Scan for the cell matching the given text and deliver its [x, y] coordinate at center. 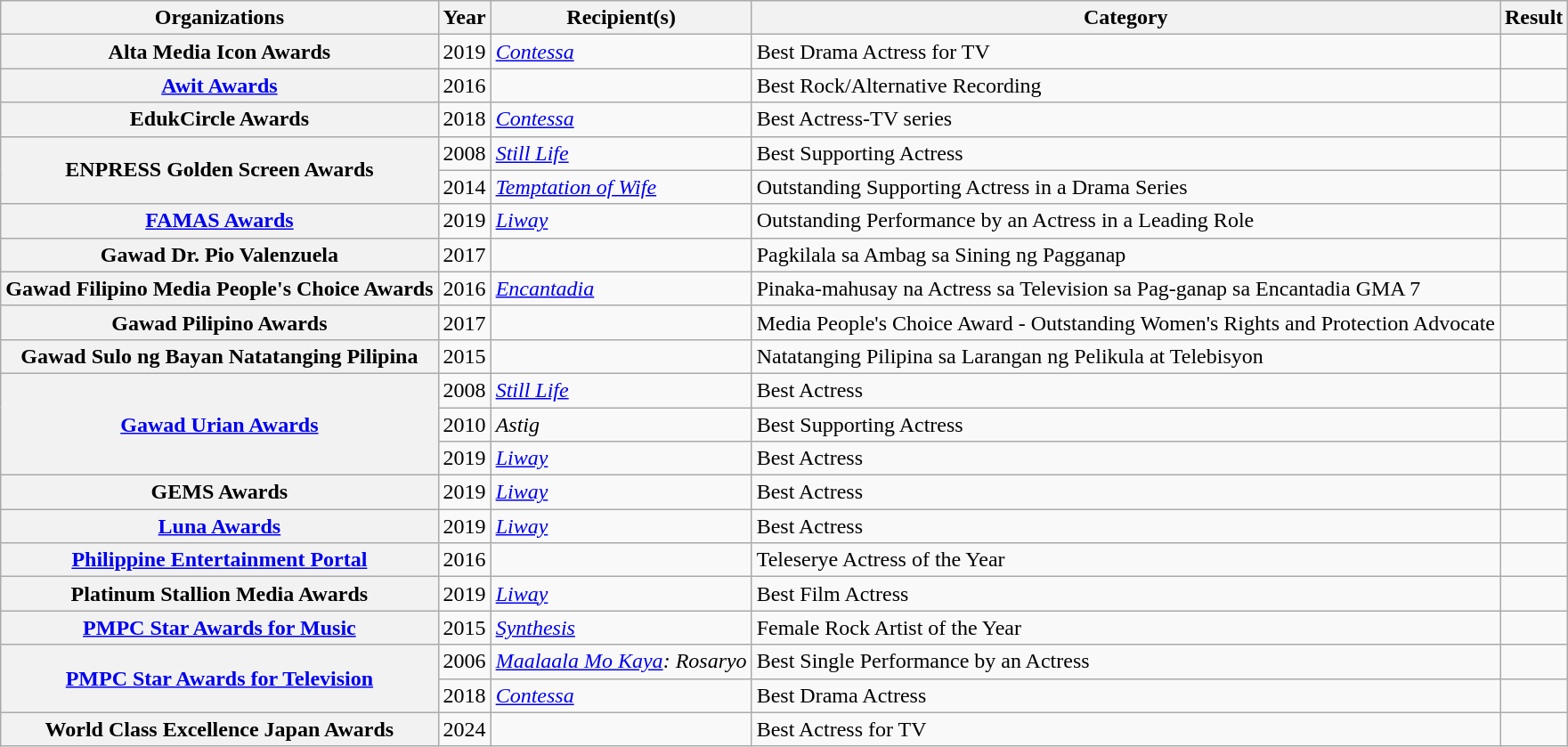
Media People's Choice Award - Outstanding Women's Rights and Protection Advocate [1125, 322]
Astig [622, 425]
Pinaka-mahusay na Actress sa Television sa Pag-ganap sa Encantadia GMA 7 [1125, 288]
2010 [465, 425]
Temptation of Wife [622, 187]
Outstanding Performance by an Actress in a Leading Role [1125, 221]
ENPRESS Golden Screen Awards [219, 170]
Best Rock/Alternative Recording [1125, 85]
Gawad Dr. Pio Valenzuela [219, 255]
Alta Media Icon Awards [219, 52]
Best Actress for TV [1125, 729]
Pagkilala sa Ambag sa Sining ng Pagganap [1125, 255]
Synthesis [622, 628]
EdukCircle Awards [219, 119]
Natatanging Pilipina sa Larangan ng Pelikula at Telebisyon [1125, 356]
Luna Awards [219, 526]
Category [1125, 18]
Year [465, 18]
Best Film Actress [1125, 594]
Gawad Sulo ng Bayan Natatanging Pilipina [219, 356]
Gawad Pilipino Awards [219, 322]
Outstanding Supporting Actress in a Drama Series [1125, 187]
2006 [465, 662]
Recipient(s) [622, 18]
PMPC Star Awards for Music [219, 628]
Organizations [219, 18]
2014 [465, 187]
Teleserye Actress of the Year [1125, 560]
2024 [465, 729]
Best Single Performance by an Actress [1125, 662]
Philippine Entertainment Portal [219, 560]
Best Actress-TV series [1125, 119]
World Class Excellence Japan Awards [219, 729]
Result [1533, 18]
Gawad Urian Awards [219, 424]
Platinum Stallion Media Awards [219, 594]
Female Rock Artist of the Year [1125, 628]
PMPC Star Awards for Television [219, 678]
GEMS Awards [219, 492]
Encantadia [622, 288]
Maalaala Mo Kaya: Rosaryo [622, 662]
Best Drama Actress [1125, 695]
Best Drama Actress for TV [1125, 52]
Gawad Filipino Media People's Choice Awards [219, 288]
FAMAS Awards [219, 221]
Awit Awards [219, 85]
